Provide the [X, Y] coordinate of the cell's center where the given text is located.  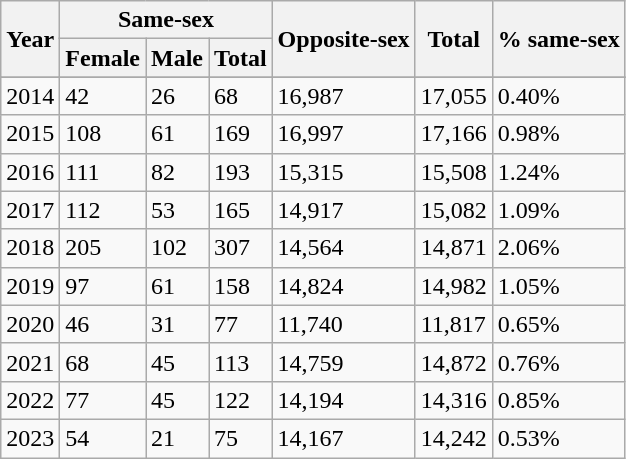
54 [103, 438]
15,508 [454, 172]
17,055 [454, 96]
111 [103, 172]
14,871 [454, 248]
113 [241, 362]
14,872 [454, 362]
31 [178, 324]
2.06% [558, 248]
2018 [30, 248]
14,759 [344, 362]
165 [241, 210]
15,315 [344, 172]
0.53% [558, 438]
169 [241, 134]
14,564 [344, 248]
122 [241, 400]
2017 [30, 210]
16,987 [344, 96]
2023 [30, 438]
75 [241, 438]
2015 [30, 134]
2019 [30, 286]
0.40% [558, 96]
16,997 [344, 134]
14,982 [454, 286]
108 [103, 134]
46 [103, 324]
11,740 [344, 324]
112 [103, 210]
0.85% [558, 400]
2020 [30, 324]
0.76% [558, 362]
2021 [30, 362]
205 [103, 248]
26 [178, 96]
11,817 [454, 324]
17,166 [454, 134]
Male [178, 58]
53 [178, 210]
Year [30, 39]
21 [178, 438]
1.24% [558, 172]
97 [103, 286]
1.09% [558, 210]
2016 [30, 172]
14,316 [454, 400]
14,824 [344, 286]
Opposite-sex [344, 39]
42 [103, 96]
14,167 [344, 438]
% same-sex [558, 39]
307 [241, 248]
193 [241, 172]
0.65% [558, 324]
14,242 [454, 438]
14,194 [344, 400]
158 [241, 286]
82 [178, 172]
2014 [30, 96]
Female [103, 58]
15,082 [454, 210]
Same-sex [166, 20]
102 [178, 248]
1.05% [558, 286]
0.98% [558, 134]
2022 [30, 400]
14,917 [344, 210]
